From the cell containing the given text, extract its center point as (X, Y) coordinate. 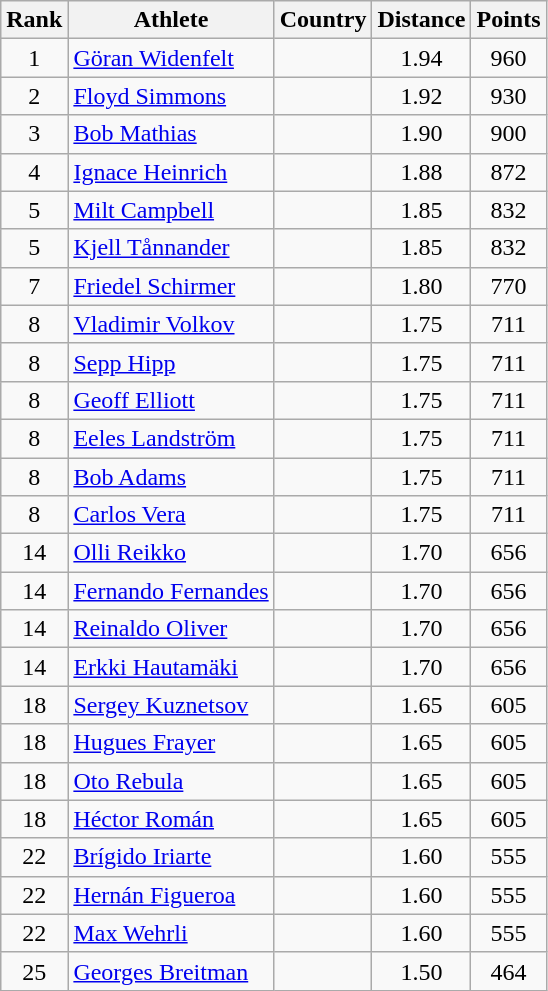
1.92 (422, 96)
Vladimir Volkov (171, 324)
Rank (34, 20)
Hernán Figueroa (171, 895)
960 (508, 58)
464 (508, 971)
Erkki Hautamäki (171, 667)
930 (508, 96)
Bob Mathias (171, 134)
1.94 (422, 58)
1 (34, 58)
Points (508, 20)
Bob Adams (171, 477)
Friedel Schirmer (171, 286)
872 (508, 172)
Floyd Simmons (171, 96)
4 (34, 172)
Sergey Kuznetsov (171, 705)
7 (34, 286)
Carlos Vera (171, 515)
Oto Rebula (171, 781)
Georges Breitman (171, 971)
Country (323, 20)
1.80 (422, 286)
Geoff Elliott (171, 400)
Hugues Frayer (171, 743)
Distance (422, 20)
Milt Campbell (171, 210)
Fernando Fernandes (171, 591)
Sepp Hipp (171, 362)
Kjell Tånnander (171, 248)
900 (508, 134)
Brígido Iriarte (171, 857)
Max Wehrli (171, 933)
2 (34, 96)
3 (34, 134)
Ignace Heinrich (171, 172)
1.90 (422, 134)
770 (508, 286)
Göran Widenfelt (171, 58)
1.88 (422, 172)
Athlete (171, 20)
Reinaldo Oliver (171, 629)
Héctor Román (171, 819)
25 (34, 971)
Eeles Landström (171, 438)
1.50 (422, 971)
Olli Reikko (171, 553)
